Detect which cell encompasses the target text, then output its (X, Y) center coordinate. 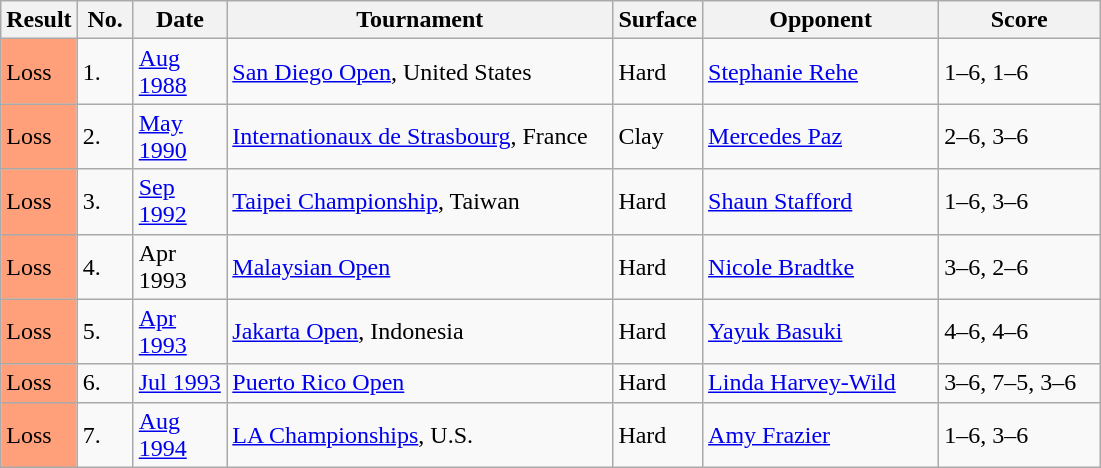
Internationaux de Strasbourg, France (420, 136)
No. (105, 20)
Yayuk Basuki (821, 332)
Shaun Stafford (821, 202)
Aug 1994 (180, 434)
Jakarta Open, Indonesia (420, 332)
Opponent (821, 20)
Aug 1988 (180, 72)
Sep 1992 (180, 202)
1–6, 1–6 (1020, 72)
1. (105, 72)
6. (105, 383)
3–6, 2–6 (1020, 266)
Tournament (420, 20)
5. (105, 332)
Amy Frazier (821, 434)
May 1990 (180, 136)
2. (105, 136)
Jul 1993 (180, 383)
4–6, 4–6 (1020, 332)
San Diego Open, United States (420, 72)
Malaysian Open (420, 266)
3–6, 7–5, 3–6 (1020, 383)
4. (105, 266)
LA Championships, U.S. (420, 434)
Surface (658, 20)
Linda Harvey-Wild (821, 383)
Clay (658, 136)
Puerto Rico Open (420, 383)
Nicole Bradtke (821, 266)
Result (39, 20)
Taipei Championship, Taiwan (420, 202)
Date (180, 20)
Score (1020, 20)
7. (105, 434)
3. (105, 202)
Stephanie Rehe (821, 72)
Mercedes Paz (821, 136)
2–6, 3–6 (1020, 136)
